Identify which cell holds the provided text, then report its [X, Y] central coordinate. 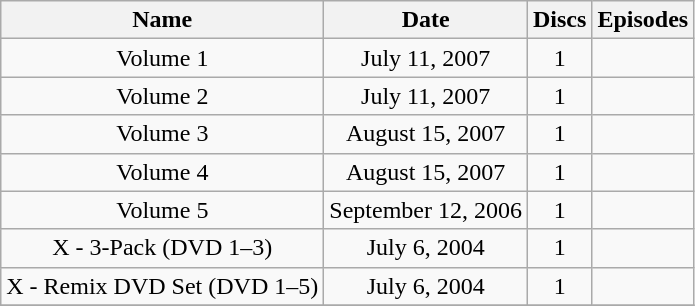
X - Remix DVD Set (DVD 1–5) [162, 286]
Volume 4 [162, 172]
Volume 5 [162, 210]
Episodes [643, 20]
Date [426, 20]
Volume 3 [162, 134]
X - 3-Pack (DVD 1–3) [162, 248]
Volume 1 [162, 58]
September 12, 2006 [426, 210]
Volume 2 [162, 96]
Discs [559, 20]
Name [162, 20]
